Scan for the cell matching the given text and deliver its [X, Y] coordinate at center. 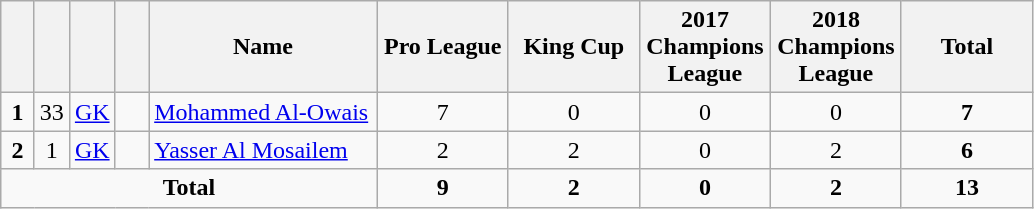
6 [966, 150]
Yasser Al Mosailem [264, 150]
33 [52, 112]
Mohammed Al-Owais [264, 112]
9 [442, 188]
2018 Champions League [836, 47]
2017 Champions League [704, 47]
King Cup [574, 47]
Name [264, 47]
13 [966, 188]
Pro League [442, 47]
